From the cell containing the given text, extract its center point as (x, y) coordinate. 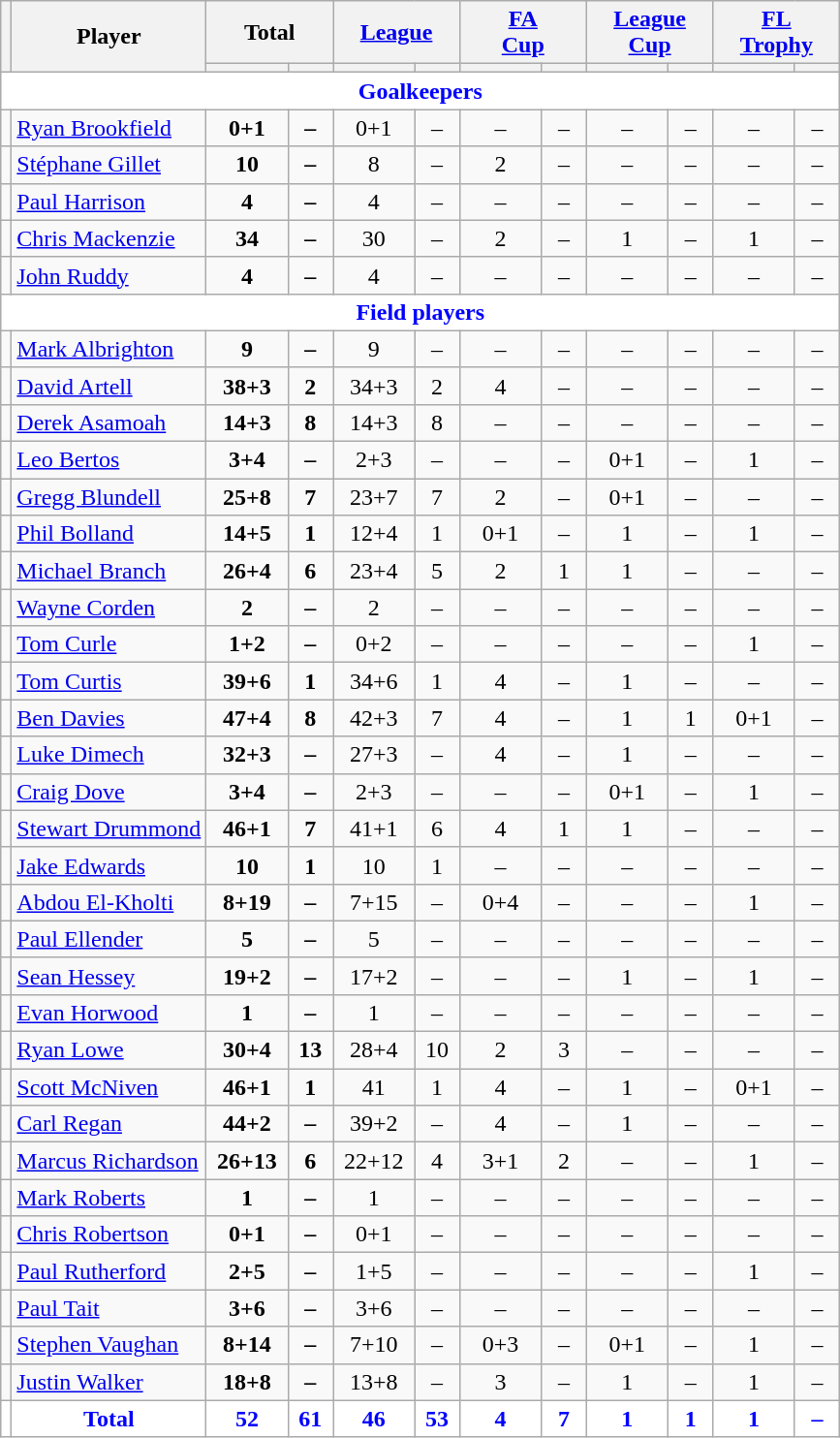
42+3 (374, 718)
John Ruddy (109, 275)
Stephen Vaughan (109, 1345)
Tom Curtis (109, 681)
13+8 (374, 1382)
8+19 (247, 902)
8+14 (247, 1345)
Leo Bertos (109, 460)
Jake Edwards (109, 865)
Michael Branch (109, 571)
39+6 (247, 681)
34 (247, 238)
26+13 (247, 1161)
Carl Regan (109, 1124)
27+3 (374, 755)
38+3 (247, 386)
Goalkeepers (420, 91)
Evan Horwood (109, 1014)
39+2 (374, 1124)
League (397, 33)
34+6 (374, 681)
Sean Hessey (109, 976)
Scott McNiven (109, 1087)
28+4 (374, 1050)
Marcus Richardson (109, 1161)
Craig Dove (109, 792)
1+2 (247, 644)
7+15 (374, 902)
14+5 (247, 534)
Ryan Lowe (109, 1050)
Player (109, 37)
30+4 (247, 1050)
41+1 (374, 828)
41 (374, 1087)
44+2 (247, 1124)
2+5 (247, 1271)
3+1 (500, 1161)
25+8 (247, 497)
Luke Dimech (109, 755)
Field players (420, 312)
Justin Walker (109, 1382)
52 (247, 1419)
0+2 (374, 644)
30 (374, 238)
7+10 (374, 1345)
12+4 (374, 534)
David Artell (109, 386)
Paul Rutherford (109, 1271)
46 (374, 1419)
13 (310, 1050)
Ryan Brookfield (109, 128)
34+3 (374, 386)
17+2 (374, 976)
Paul Tait (109, 1308)
61 (310, 1419)
Stewart Drummond (109, 828)
FLTrophy (777, 33)
18+8 (247, 1382)
47+4 (247, 718)
0+4 (500, 902)
FACup (523, 33)
Abdou El-Kholti (109, 902)
Stéphane Gillet (109, 165)
0+3 (500, 1345)
22+12 (374, 1161)
Paul Harrison (109, 202)
32+3 (247, 755)
19+2 (247, 976)
Phil Bolland (109, 534)
Ben Davies (109, 718)
LeagueCup (649, 33)
Tom Curle (109, 644)
Gregg Blundell (109, 497)
Derek Asamoah (109, 423)
23+7 (374, 497)
Chris Mackenzie (109, 238)
Mark Albrighton (109, 349)
1+5 (374, 1271)
Chris Robertson (109, 1235)
53 (438, 1419)
Paul Ellender (109, 939)
Wayne Corden (109, 608)
26+4 (247, 571)
23+4 (374, 571)
Mark Roberts (109, 1198)
